Identify which cell holds the provided text, then report its [X, Y] central coordinate. 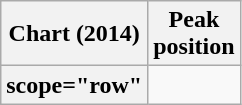
Chart (2014) [74, 34]
Peakposition [194, 34]
scope="row" [74, 85]
